Return the [X, Y] coordinate for the center point of the cell that contains the specified text.  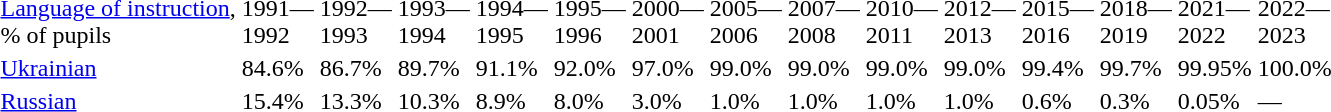
97.0% [668, 68]
91.1% [512, 68]
92.0% [590, 68]
99.95% [1214, 68]
86.7% [356, 68]
84.6% [278, 68]
89.7% [434, 68]
99.7% [1136, 68]
99.4% [1058, 68]
